Find where the given text appears and provide that cell's center as (x, y) coordinate. 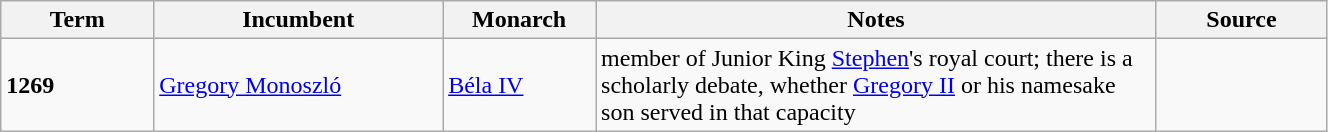
Notes (876, 20)
Source (1241, 20)
Term (78, 20)
Béla IV (520, 85)
Gregory Monoszló (298, 85)
1269 (78, 85)
Monarch (520, 20)
member of Junior King Stephen's royal court; there is a scholarly debate, whether Gregory II or his namesake son served in that capacity (876, 85)
Incumbent (298, 20)
